Locate the cell with the specified text and output its (x, y) center coordinate. 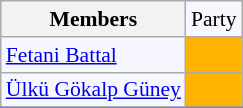
Ülkü Gökalp Güney (94, 90)
Party (214, 19)
Fetani Battal (94, 55)
Members (94, 19)
